Provide the [X, Y] coordinate of the cell's center where the given text is located.  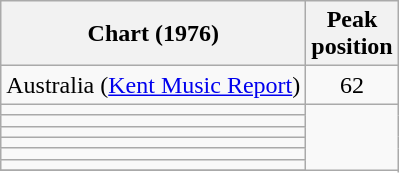
Peakposition [352, 34]
Chart (1976) [154, 34]
62 [352, 85]
Australia (Kent Music Report) [154, 85]
